Capture the cell that displays the provided text and extract its (X, Y) central coordinate. 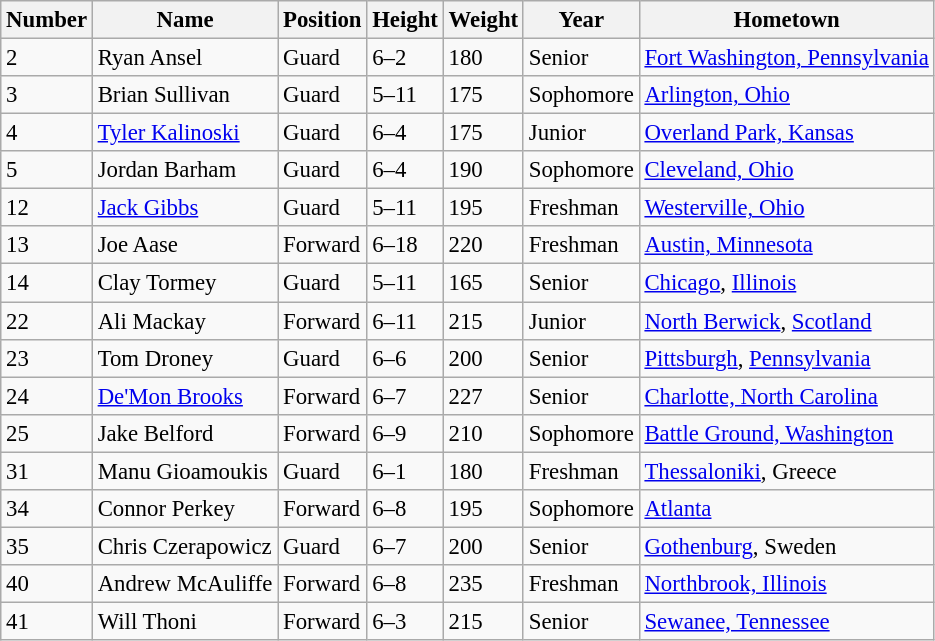
Number (47, 20)
23 (47, 358)
Jack Gibbs (184, 208)
Ryan Ansel (184, 58)
De'Mon Brooks (184, 396)
235 (483, 584)
165 (483, 283)
Battle Ground, Washington (786, 433)
220 (483, 245)
6–11 (405, 321)
12 (47, 208)
Thessaloniki, Greece (786, 471)
Hometown (786, 20)
210 (483, 433)
Will Thoni (184, 621)
Arlington, Ohio (786, 95)
Jake Belford (184, 433)
6–6 (405, 358)
Overland Park, Kansas (786, 133)
Year (581, 20)
3 (47, 95)
Weight (483, 20)
Andrew McAuliffe (184, 584)
Fort Washington, Pennsylvania (786, 58)
Westerville, Ohio (786, 208)
Tyler Kalinoski (184, 133)
Joe Aase (184, 245)
40 (47, 584)
2 (47, 58)
Tom Droney (184, 358)
6–2 (405, 58)
41 (47, 621)
35 (47, 546)
Manu Gioamoukis (184, 471)
13 (47, 245)
Clay Tormey (184, 283)
Connor Perkey (184, 509)
Jordan Barham (184, 170)
4 (47, 133)
Ali Mackay (184, 321)
34 (47, 509)
190 (483, 170)
Brian Sullivan (184, 95)
Chicago, Illinois (786, 283)
North Berwick, Scotland (786, 321)
5 (47, 170)
Gothenburg, Sweden (786, 546)
6–18 (405, 245)
Austin, Minnesota (786, 245)
22 (47, 321)
227 (483, 396)
Cleveland, Ohio (786, 170)
31 (47, 471)
14 (47, 283)
25 (47, 433)
Charlotte, North Carolina (786, 396)
24 (47, 396)
Name (184, 20)
6–9 (405, 433)
Sewanee, Tennessee (786, 621)
Northbrook, Illinois (786, 584)
Position (322, 20)
6–1 (405, 471)
6–3 (405, 621)
Atlanta (786, 509)
Chris Czerapowicz (184, 546)
Pittsburgh, Pennsylvania (786, 358)
Height (405, 20)
